Return the [X, Y] coordinate for the center point of the cell that contains the specified text.  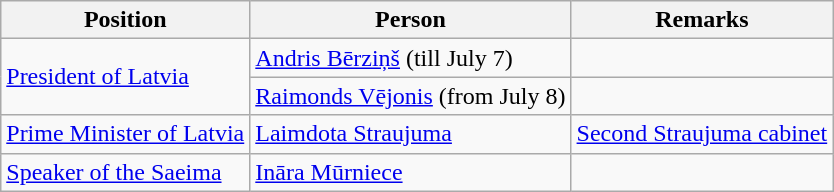
Andris Bērziņš (till July 7) [410, 58]
Second Straujuma cabinet [702, 134]
Remarks [702, 20]
Position [126, 20]
Person [410, 20]
President of Latvia [126, 77]
Raimonds Vējonis (from July 8) [410, 96]
Speaker of the Saeima [126, 172]
Laimdota Straujuma [410, 134]
Prime Minister of Latvia [126, 134]
Ināra Mūrniece [410, 172]
